Locate the cell with the specified text and output its (x, y) center coordinate. 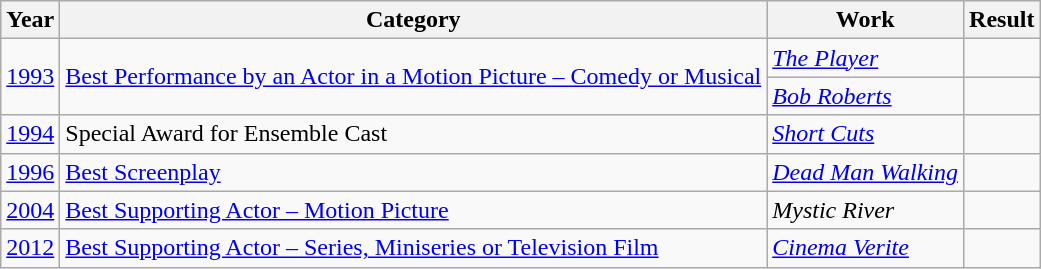
Best Supporting Actor – Series, Miniseries or Television Film (414, 248)
1996 (30, 172)
1993 (30, 77)
Best Supporting Actor – Motion Picture (414, 210)
The Player (866, 58)
2004 (30, 210)
Work (866, 20)
Special Award for Ensemble Cast (414, 134)
Cinema Verite (866, 248)
1994 (30, 134)
Year (30, 20)
Short Cuts (866, 134)
Mystic River (866, 210)
Best Performance by an Actor in a Motion Picture – Comedy or Musical (414, 77)
Dead Man Walking (866, 172)
2012 (30, 248)
Result (1002, 20)
Bob Roberts (866, 96)
Best Screenplay (414, 172)
Category (414, 20)
